Return [x, y] of the center of cell containing provided text 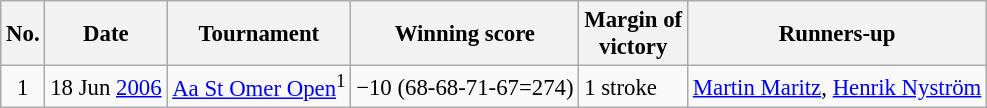
No. [23, 34]
Aa St Omer Open1 [259, 87]
Martin Maritz, Henrik Nyström [838, 87]
Margin ofvictory [634, 34]
Winning score [465, 34]
−10 (68-68-71-67=274) [465, 87]
Runners-up [838, 34]
Date [106, 34]
Tournament [259, 34]
1 [23, 87]
18 Jun 2006 [106, 87]
1 stroke [634, 87]
